Capture the cell that displays the provided text and extract its (X, Y) central coordinate. 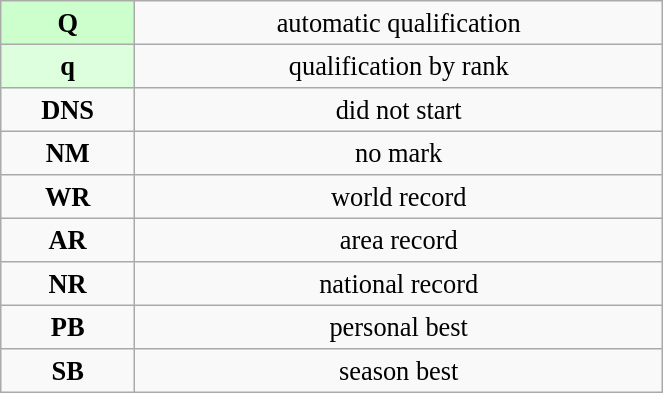
area record (399, 240)
did not start (399, 109)
q (68, 66)
automatic qualification (399, 22)
Q (68, 22)
no mark (399, 153)
AR (68, 240)
season best (399, 371)
DNS (68, 109)
world record (399, 197)
NR (68, 284)
national record (399, 284)
WR (68, 197)
NM (68, 153)
PB (68, 327)
qualification by rank (399, 66)
SB (68, 371)
personal best (399, 327)
